Return [X, Y] of the center of cell containing provided text 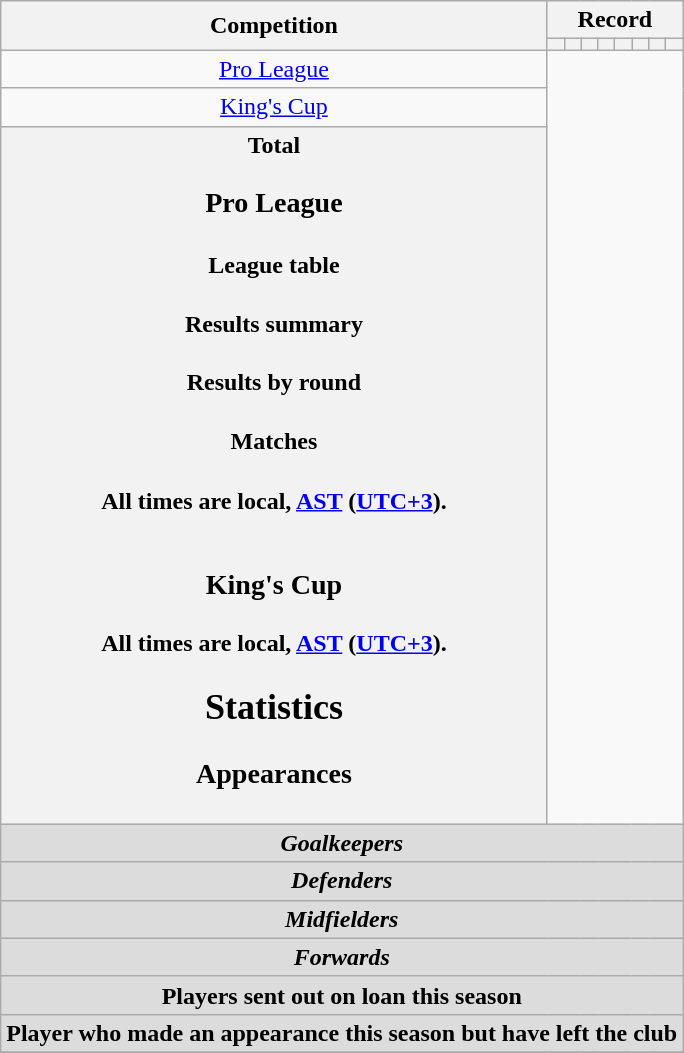
King's Cup [274, 107]
Competition [274, 26]
Defenders [342, 881]
Players sent out on loan this season [342, 995]
Player who made an appearance this season but have left the club [342, 1033]
Record [615, 20]
Forwards [342, 957]
Goalkeepers [342, 843]
Pro League [274, 69]
Midfielders [342, 919]
